Scan for the cell matching the given text and deliver its (X, Y) coordinate at center. 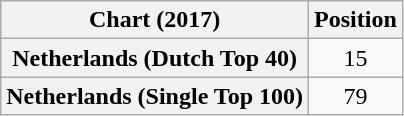
Netherlands (Single Top 100) (155, 96)
Chart (2017) (155, 20)
Position (356, 20)
Netherlands (Dutch Top 40) (155, 58)
79 (356, 96)
15 (356, 58)
